Search for the cell housing the specified text and yield its (X, Y) center coordinate. 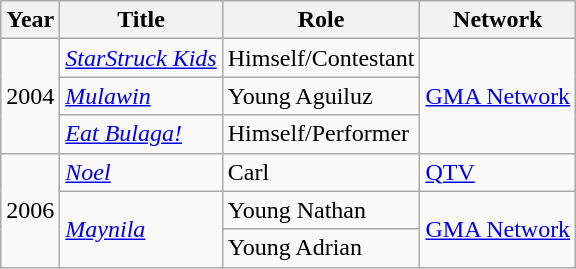
Young Aguiluz (321, 96)
Title (141, 20)
2004 (30, 96)
StarStruck Kids (141, 58)
Maynila (141, 229)
Eat Bulaga! (141, 134)
Carl (321, 172)
Mulawin (141, 96)
QTV (498, 172)
Himself/Performer (321, 134)
Year (30, 20)
Young Nathan (321, 210)
Himself/Contestant (321, 58)
Role (321, 20)
Network (498, 20)
Young Adrian (321, 248)
2006 (30, 210)
Noel (141, 172)
